Capture the cell that displays the provided text and extract its [X, Y] central coordinate. 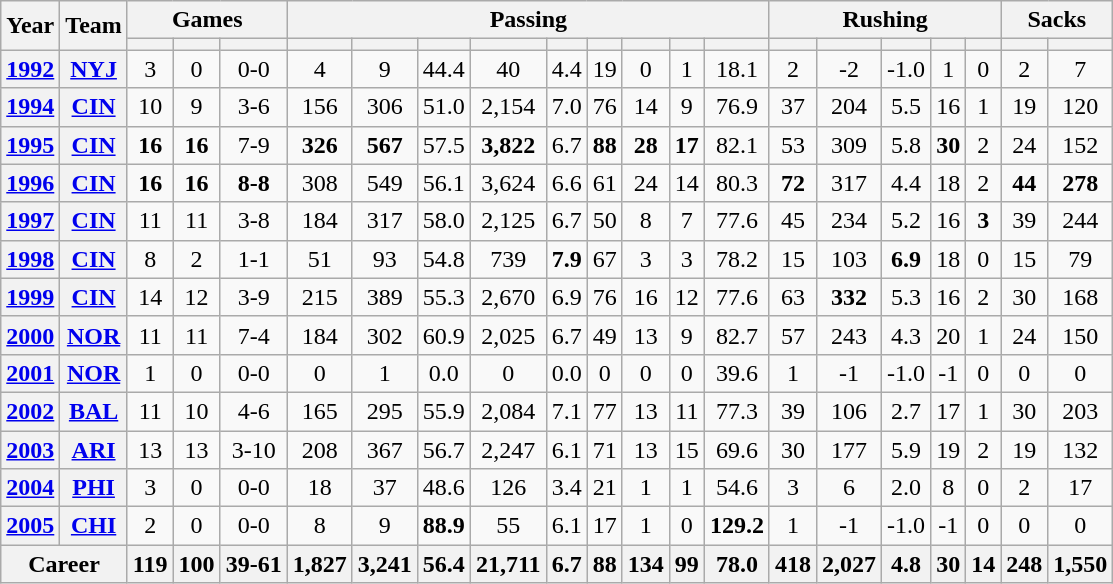
152 [1080, 145]
49 [604, 335]
119 [150, 564]
168 [1080, 297]
88.9 [444, 526]
69.6 [736, 449]
Team [94, 26]
389 [384, 297]
55.9 [444, 411]
1992 [30, 69]
77.3 [736, 411]
6 [850, 488]
215 [320, 297]
3-8 [254, 221]
4 [320, 69]
2001 [30, 373]
248 [1024, 564]
BAL [94, 411]
5.8 [906, 145]
54.6 [736, 488]
156 [320, 107]
Sacks [1057, 20]
5.2 [906, 221]
40 [508, 69]
2,670 [508, 297]
2002 [30, 411]
308 [320, 183]
3.4 [566, 488]
278 [1080, 183]
20 [948, 335]
332 [850, 297]
309 [850, 145]
57 [792, 335]
44 [1024, 183]
177 [850, 449]
234 [850, 221]
80.3 [736, 183]
295 [384, 411]
6.6 [566, 183]
56.7 [444, 449]
58.0 [444, 221]
1994 [30, 107]
1997 [30, 221]
7-4 [254, 335]
78.0 [736, 564]
54.8 [444, 259]
150 [1080, 335]
Career [64, 564]
567 [384, 145]
71 [604, 449]
103 [850, 259]
126 [508, 488]
Year [30, 26]
302 [384, 335]
7.1 [566, 411]
208 [320, 449]
2003 [30, 449]
2.7 [906, 411]
367 [384, 449]
203 [1080, 411]
93 [384, 259]
28 [646, 145]
1995 [30, 145]
7.0 [566, 107]
3-9 [254, 297]
2000 [30, 335]
3-6 [254, 107]
418 [792, 564]
4-6 [254, 411]
57.5 [444, 145]
5.9 [906, 449]
60.9 [444, 335]
48.6 [444, 488]
134 [646, 564]
3,624 [508, 183]
8-8 [254, 183]
1998 [30, 259]
4.8 [906, 564]
2004 [30, 488]
21,711 [508, 564]
45 [792, 221]
56.1 [444, 183]
67 [604, 259]
3,822 [508, 145]
1999 [30, 297]
76.9 [736, 107]
Rushing [884, 20]
326 [320, 145]
106 [850, 411]
7-9 [254, 145]
78.2 [736, 259]
99 [686, 564]
72 [792, 183]
53 [792, 145]
2.0 [906, 488]
2,084 [508, 411]
306 [384, 107]
2,154 [508, 107]
Games [207, 20]
100 [196, 564]
CHI [94, 526]
132 [1080, 449]
44.4 [444, 69]
204 [850, 107]
1,550 [1080, 564]
4.3 [906, 335]
2,125 [508, 221]
1996 [30, 183]
5.3 [906, 297]
79 [1080, 259]
7.9 [566, 259]
549 [384, 183]
1-1 [254, 259]
39.6 [736, 373]
3,241 [384, 564]
165 [320, 411]
50 [604, 221]
243 [850, 335]
2,025 [508, 335]
2,027 [850, 564]
55 [508, 526]
21 [604, 488]
2,247 [508, 449]
51.0 [444, 107]
56.4 [444, 564]
NYJ [94, 69]
120 [1080, 107]
PHI [94, 488]
2005 [30, 526]
-2 [850, 69]
18.1 [736, 69]
77 [604, 411]
55.3 [444, 297]
739 [508, 259]
51 [320, 259]
82.7 [736, 335]
82.1 [736, 145]
63 [792, 297]
39-61 [254, 564]
5.5 [906, 107]
3-10 [254, 449]
1,827 [320, 564]
129.2 [736, 526]
ARI [94, 449]
Passing [528, 20]
61 [604, 183]
244 [1080, 221]
